Search for the cell housing the specified text and yield its [X, Y] center coordinate. 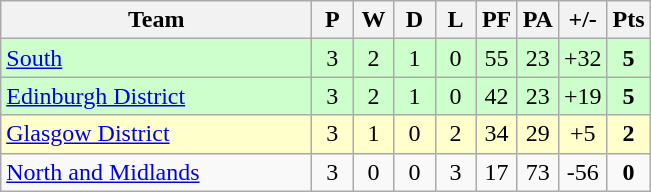
34 [496, 134]
+32 [582, 58]
Team [156, 20]
+19 [582, 96]
+5 [582, 134]
17 [496, 172]
Glasgow District [156, 134]
D [414, 20]
Edinburgh District [156, 96]
55 [496, 58]
+/- [582, 20]
-56 [582, 172]
42 [496, 96]
PF [496, 20]
L [456, 20]
73 [538, 172]
P [332, 20]
29 [538, 134]
PA [538, 20]
W [374, 20]
Pts [628, 20]
South [156, 58]
North and Midlands [156, 172]
